Extract the (X, Y) coordinate from the center of the cell holding the provided text.  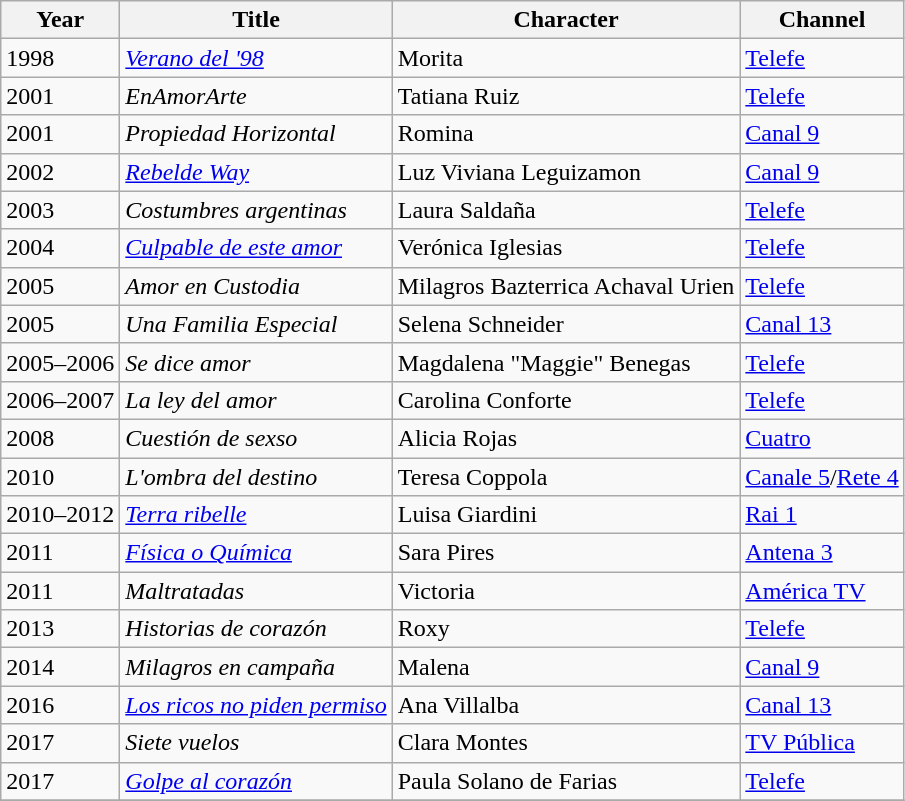
Sara Pires (566, 553)
Tatiana Ruiz (566, 96)
Milagros Bazterrica Achaval Urien (566, 286)
2008 (60, 438)
Morita (566, 58)
Se dice amor (256, 362)
2006–2007 (60, 400)
Romina (566, 134)
2014 (60, 667)
L'ombra del destino (256, 477)
Los ricos no piden permiso (256, 705)
Milagros en campaña (256, 667)
1998 (60, 58)
La ley del amor (256, 400)
2004 (60, 248)
Roxy (566, 629)
Character (566, 20)
2003 (60, 210)
Paula Solano de Farias (566, 781)
Carolina Conforte (566, 400)
Terra ribelle (256, 515)
Luisa Giardini (566, 515)
2016 (60, 705)
Golpe al corazón (256, 781)
2010 (60, 477)
Title (256, 20)
TV Pública (822, 743)
Siete vuelos (256, 743)
Amor en Custodia (256, 286)
Rebelde Way (256, 172)
2002 (60, 172)
Malena (566, 667)
Propiedad Horizontal (256, 134)
Clara Montes (566, 743)
Cuatro (822, 438)
Magdalena "Maggie" Benegas (566, 362)
América TV (822, 591)
Alicia Rojas (566, 438)
2005–2006 (60, 362)
EnAmorArte (256, 96)
Una Familia Especial (256, 324)
Culpable de este amor (256, 248)
2013 (60, 629)
Victoria (566, 591)
Verónica Iglesias (566, 248)
Ana Villalba (566, 705)
Channel (822, 20)
2010–2012 (60, 515)
Rai 1 (822, 515)
Antena 3 (822, 553)
Canale 5/Rete 4 (822, 477)
Teresa Coppola (566, 477)
Year (60, 20)
Cuestión de sexso (256, 438)
Verano del '98 (256, 58)
Costumbres argentinas (256, 210)
Selena Schneider (566, 324)
Laura Saldaña (566, 210)
Física o Química (256, 553)
Historias de corazón (256, 629)
Luz Viviana Leguizamon (566, 172)
Maltratadas (256, 591)
